Provide the [x, y] coordinate of the cell's center where the given text is located.  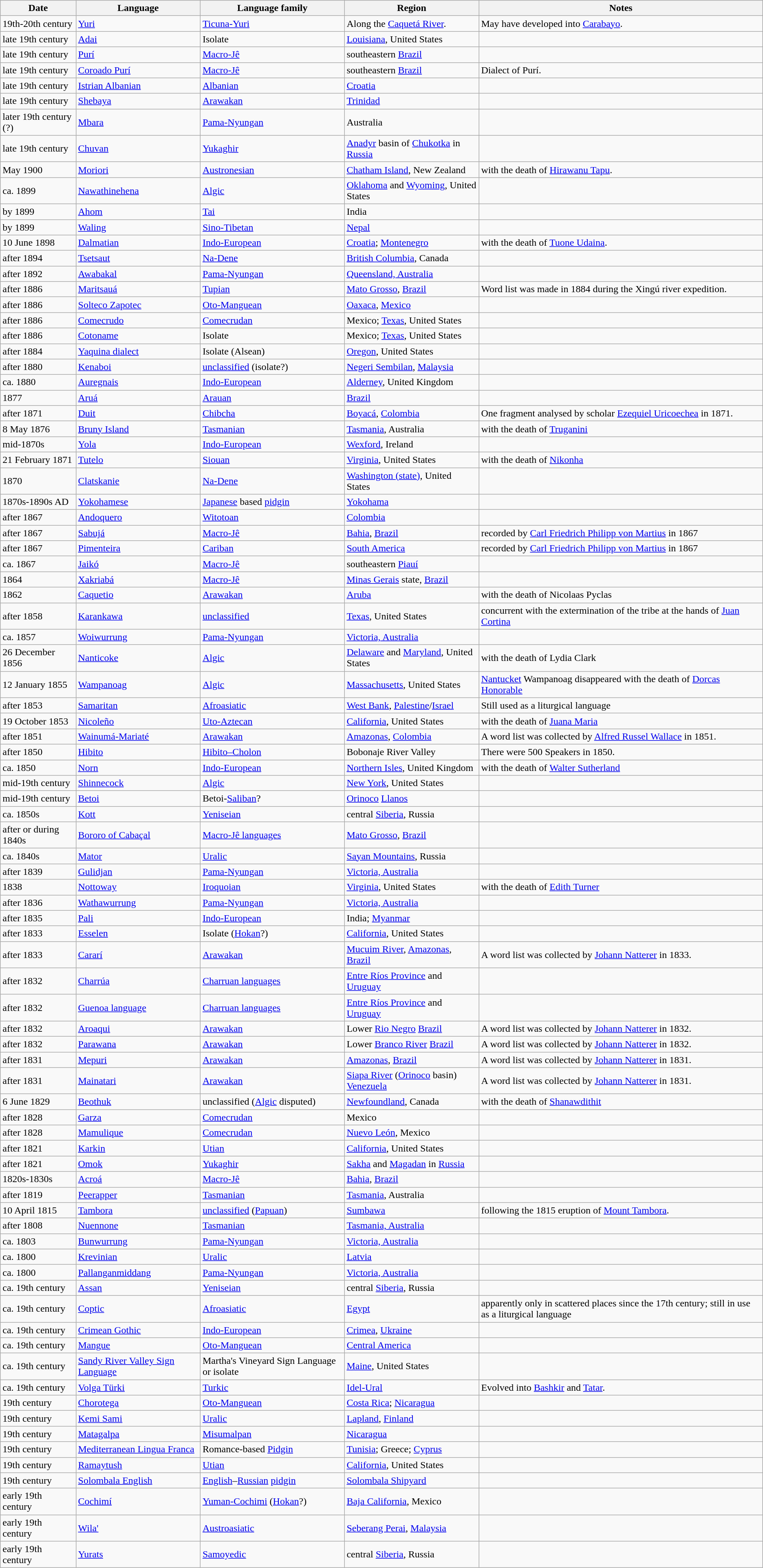
Acroá [138, 1179]
Still used as a liturgical language [621, 705]
Queensland, Australia [412, 274]
Delaware and Maryland, United States [412, 658]
Newfoundland, Canada [412, 1102]
Croatia; Montenegro [412, 243]
Samaritan [138, 705]
later 19th century (?) [38, 122]
Guenoa language [138, 1007]
Romance-based Pidgin [272, 1449]
English–Russian pidgin [272, 1480]
Nottoway [138, 887]
after 1835 [38, 918]
Waling [138, 227]
Sayan Mountains, Russia [412, 856]
ca. 1850 [38, 767]
Baja California, Mexico [412, 1501]
21 February 1871 [38, 460]
Siapa River (Orinoco basin) Venezuela [412, 1081]
apparently only in scattered places since the 17th century; still in use as a liturgical language [621, 1309]
Matagalpa [138, 1434]
southeastern Piauí [412, 564]
after 1892 [38, 274]
Istrian Albanian [138, 86]
after 1871 [38, 413]
Wathawurrung [138, 903]
after 1819 [38, 1195]
Esselen [138, 934]
10 June 1898 [38, 243]
1877 [38, 398]
Seberang Perai, Malaysia [412, 1528]
Solombala Shipyard [412, 1480]
with the death of Shanawdithit [621, 1102]
Turkic [272, 1387]
Aruá [138, 398]
Samoyedic [272, 1554]
Washington (state), United States [412, 481]
Jaikó [138, 564]
Wainumá-Mariaté [138, 736]
1838 [38, 887]
Date [38, 8]
Sandy River Valley Sign Language [138, 1367]
Volga Türki [138, 1387]
Minas Gerais state, Brazil [412, 579]
Tai [272, 211]
Iroquoian [272, 887]
Omok [138, 1164]
Nuennone [138, 1226]
Coptic [138, 1309]
Yurats [138, 1554]
Sakha and Magadan in Russia [412, 1164]
ca. 1840s [38, 856]
Coroado Purí [138, 70]
Shebaya [138, 101]
Bruny Island [138, 429]
Maritsauá [138, 289]
Caquetio [138, 595]
Central America [412, 1346]
Siouan [272, 460]
Chibcha [272, 413]
Tupian [272, 289]
Nuevo León, Mexico [412, 1133]
unclassified (isolate?) [272, 367]
after 1850 [38, 752]
Betoi [138, 799]
Costa Rica; Nicaragua [412, 1403]
8 May 1876 [38, 429]
Pali [138, 918]
1820s-1830s [38, 1179]
Krevinian [138, 1257]
after 1836 [38, 903]
Oregon, United States [412, 351]
Yaquina dialect [138, 351]
Mbara [138, 122]
Dalmatian [138, 243]
unclassified (Algic disputed) [272, 1102]
Ahom [138, 211]
Auregnais [138, 382]
Arauan [272, 398]
mid-1870s [38, 444]
Purí [138, 55]
Yola [138, 444]
Chuvan [138, 148]
Martha's Vineyard Sign Language or isolate [272, 1367]
ca. 1880 [38, 382]
Massachusetts, United States [412, 685]
India [412, 211]
Cariban [272, 548]
after 1808 [38, 1226]
Solombala English [138, 1480]
Beothuk [138, 1102]
after 1858 [38, 616]
Tambora [138, 1210]
Cotoname [138, 336]
Tutelo [138, 460]
Croatia [412, 86]
Witotoan [272, 518]
Mexico [412, 1117]
Sabujá [138, 533]
1862 [38, 595]
Brazil [412, 398]
West Bank, Palestine/Israel [412, 705]
Albanian [272, 86]
Mediterranean Lingua Franca [138, 1449]
Alderney, United Kingdom [412, 382]
Language family [272, 8]
with the death of Truganini [621, 429]
Kott [138, 814]
Assan [138, 1288]
Nanticoke [138, 658]
after 1839 [38, 872]
Kemi Sami [138, 1418]
Sumbawa [412, 1210]
ca. 1850s [38, 814]
ca. 1803 [38, 1241]
Crimean Gothic [138, 1330]
Mangue [138, 1346]
Shinnecock [138, 783]
Isolate (Hokan?) [272, 934]
19th-20th century [38, 24]
Maine, United States [412, 1367]
Idel-Ural [412, 1387]
unclassified [272, 616]
after 1884 [38, 351]
Nawathinehena [138, 191]
New York, United States [412, 783]
19 October 1853 [38, 721]
Adai [138, 39]
Bororo of Cabaçal [138, 835]
ca. 1857 [38, 637]
Nicoleño [138, 721]
Peerapper [138, 1195]
after 1880 [38, 367]
Pallanganmiddang [138, 1272]
Japanese based pidgin [272, 502]
Austroasiatic [272, 1528]
6 June 1829 [38, 1102]
after 1853 [38, 705]
Gulidjan [138, 872]
Comecrudo [138, 320]
with the death of Lydia Clark [621, 658]
1870s-1890s AD [38, 502]
Bobonaje River Valley [412, 752]
Northern Isles, United Kingdom [412, 767]
Cararí [138, 954]
Misumalpan [272, 1434]
Betoi-Saliban? [272, 799]
Region [412, 8]
10 April 1815 [38, 1210]
Mepuri [138, 1060]
Amazonas, Brazil [412, 1060]
Awabakal [138, 274]
Ramaytush [138, 1465]
Chorotega [138, 1403]
Aroaqui [138, 1028]
Sino-Tibetan [272, 227]
Charrúa [138, 981]
Language [138, 8]
Mainatari [138, 1081]
following the 1815 eruption of Mount Tambora. [621, 1210]
Solteco Zapotec [138, 305]
Dialect of Purí. [621, 70]
Trinidad [412, 101]
Ticuna-Yuri [272, 24]
after 1894 [38, 258]
Oklahoma and Wyoming, United States [412, 191]
Oaxaca, Mexico [412, 305]
Nantucket Wampanoag disappeared with the death of Dorcas Honorable [621, 685]
Aruba [412, 595]
Chatham Island, New Zealand [412, 170]
Hibito–Cholon [272, 752]
Colombia [412, 518]
ca. 1867 [38, 564]
Moriori [138, 170]
Notes [621, 8]
Tsetsaut [138, 258]
Texas, United States [412, 616]
Negeri Sembilan, Malaysia [412, 367]
Garza [138, 1117]
One fragment analysed by scholar Ezequiel Uricoechea in 1871. [621, 413]
12 January 1855 [38, 685]
Karkin [138, 1148]
Duit [138, 413]
Yuri [138, 24]
after 1851 [38, 736]
Louisiana, United States [412, 39]
with the death of Nikonha [621, 460]
with the death of Walter Sutherland [621, 767]
Boyacá, Colombia [412, 413]
26 December 1856 [38, 658]
Australia [412, 122]
Woiwurrung [138, 637]
Nicaragua [412, 1434]
May 1900 [38, 170]
with the death of Nicolaas Pyclas [621, 595]
Lapland, Finland [412, 1418]
Tunisia; Greece; Cyprus [412, 1449]
British Columbia, Canada [412, 258]
Andoquero [138, 518]
Wila' [138, 1528]
Norn [138, 767]
Isolate (Alsean) [272, 351]
Bunwurrung [138, 1241]
with the death of Edith Turner [621, 887]
Evolved into Bashkir and Tatar. [621, 1387]
Uto-Aztecan [272, 721]
Clatskanie [138, 481]
Yokohamese [138, 502]
Karankawa [138, 616]
with the death of Juana Maria [621, 721]
Hibito [138, 752]
with the death of Tuone Udaina. [621, 243]
May have developed into Carabayo. [621, 24]
with the death of Hirawanu Tapu. [621, 170]
Crimea, Ukraine [412, 1330]
Anadyr basin of Chukotka in Russia [412, 148]
Austronesian [272, 170]
unclassified (Papuan) [272, 1210]
Wexford, Ireland [412, 444]
Word list was made in 1884 during the Xingú river expedition. [621, 289]
1864 [38, 579]
Lower Branco River Brazil [412, 1044]
Egypt [412, 1309]
Along the Caquetá River. [412, 24]
Mamulique [138, 1133]
Lower Rio Negro Brazil [412, 1028]
after or during 1840s [38, 835]
Mucuim River, Amazonas, Brazil [412, 954]
Cochimí [138, 1501]
Pimenteira [138, 548]
Latvia [412, 1257]
South America [412, 548]
Orinoco Llanos [412, 799]
1870 [38, 481]
A word list was collected by Johann Natterer in 1833. [621, 954]
Wampanoag [138, 685]
Amazonas, Colombia [412, 736]
Mator [138, 856]
Macro-Jê languages [272, 835]
Parawana [138, 1044]
Yokohama [412, 502]
ca. 1899 [38, 191]
Yuman-Cochimi (Hokan?) [272, 1501]
There were 500 Speakers in 1850. [621, 752]
Kenaboi [138, 367]
Xakriabá [138, 579]
A word list was collected by Alfred Russel Wallace in 1851. [621, 736]
India; Myanmar [412, 918]
concurrent with the extermination of the tribe at the hands of Juan Cortina [621, 616]
Nepal [412, 227]
